Search for the cell housing the specified text and yield its (x, y) center coordinate. 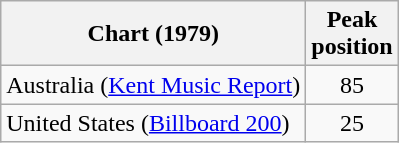
Peak position (352, 34)
Chart (1979) (154, 34)
85 (352, 85)
25 (352, 123)
United States (Billboard 200) (154, 123)
Australia (Kent Music Report) (154, 85)
